Search for the cell housing the specified text and yield its (x, y) center coordinate. 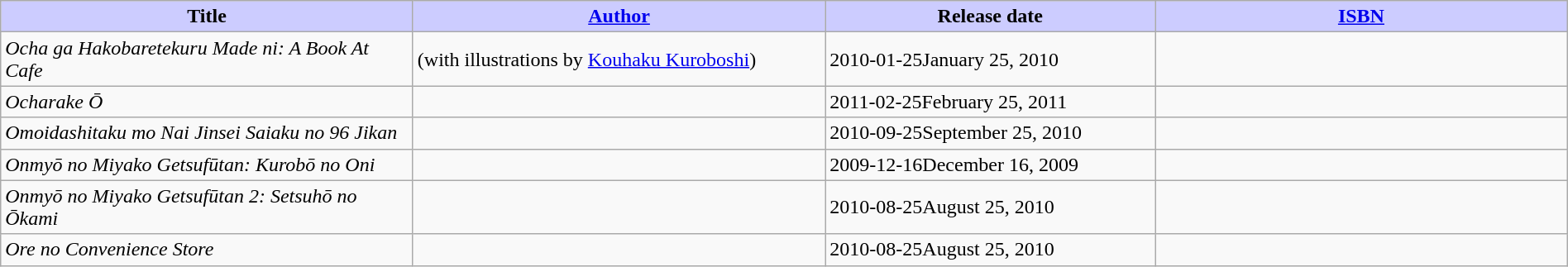
Release date (991, 17)
Ocha ga Hakobaretekuru Made ni: A Book At Cafe (207, 60)
Title (207, 17)
(with illustrations by Kouhaku Kuroboshi) (619, 60)
2010-09-25September 25, 2010 (991, 133)
2010-01-25January 25, 2010 (991, 60)
Author (619, 17)
Onmyō no Miyako Getsufūtan: Kurobō no Oni (207, 164)
Omoidashitaku mo Nai Jinsei Saiaku no 96 Jikan (207, 133)
Ore no Convenience Store (207, 250)
Onmyō no Miyako Getsufūtan 2: Setsuhō no Ōkami (207, 207)
2011-02-25February 25, 2011 (991, 102)
ISBN (1361, 17)
Ocharake Ō (207, 102)
2009-12-16December 16, 2009 (991, 164)
